Return the [X, Y] coordinate for the center point of the cell that contains the specified text.  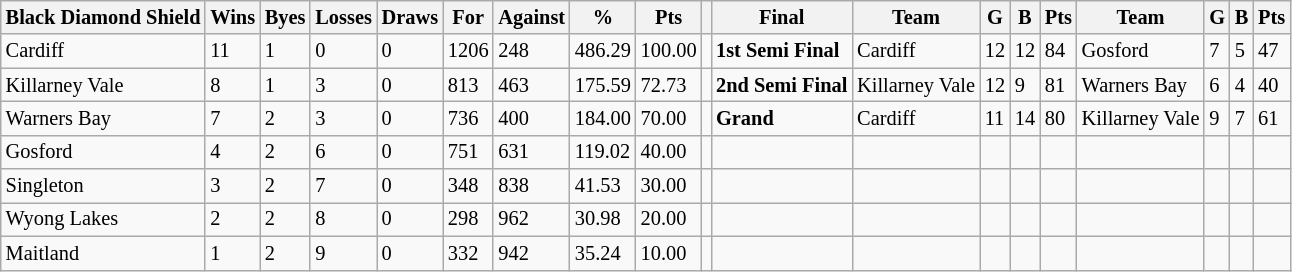
70.00 [669, 118]
Wins [232, 17]
332 [468, 253]
Final [782, 17]
Grand [782, 118]
35.24 [603, 253]
348 [468, 186]
20.00 [669, 219]
81 [1058, 85]
Byes [285, 17]
751 [468, 152]
40.00 [669, 152]
80 [1058, 118]
41.53 [603, 186]
Maitland [104, 253]
5 [1242, 51]
298 [468, 219]
813 [468, 85]
30.00 [669, 186]
47 [1272, 51]
631 [532, 152]
184.00 [603, 118]
30.98 [603, 219]
Against [532, 17]
84 [1058, 51]
72.73 [669, 85]
Draws [410, 17]
For [468, 17]
100.00 [669, 51]
2nd Semi Final [782, 85]
962 [532, 219]
40 [1272, 85]
Black Diamond Shield [104, 17]
175.59 [603, 85]
Singleton [104, 186]
400 [532, 118]
61 [1272, 118]
942 [532, 253]
248 [532, 51]
% [603, 17]
486.29 [603, 51]
Wyong Lakes [104, 219]
Losses [343, 17]
838 [532, 186]
1st Semi Final [782, 51]
119.02 [603, 152]
10.00 [669, 253]
14 [1025, 118]
1206 [468, 51]
736 [468, 118]
463 [532, 85]
